Output the (X, Y) coordinate of the center of the cell containing the given text.  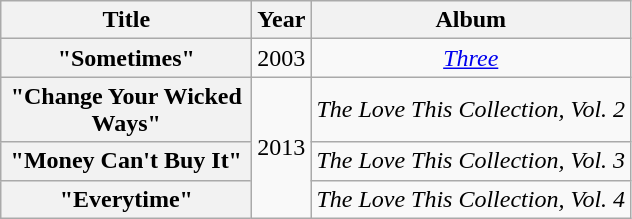
"Change Your Wicked Ways" (126, 110)
Year (282, 20)
2003 (282, 58)
2013 (282, 148)
Three (471, 58)
"Money Can't Buy It" (126, 161)
The Love This Collection, Vol. 4 (471, 199)
"Sometimes" (126, 58)
Title (126, 20)
Album (471, 20)
The Love This Collection, Vol. 3 (471, 161)
The Love This Collection, Vol. 2 (471, 110)
"Everytime" (126, 199)
